Search for the cell housing the specified text and yield its [x, y] center coordinate. 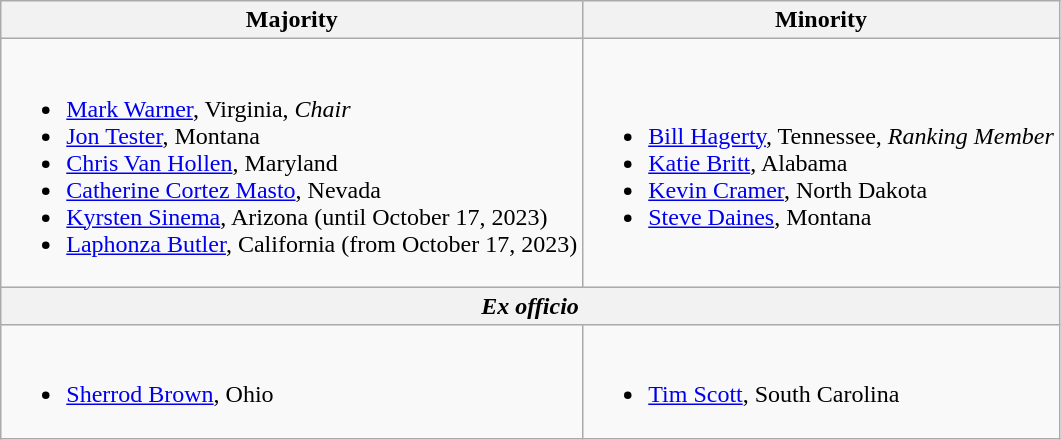
Bill Hagerty, Tennessee, Ranking MemberKatie Britt, AlabamaKevin Cramer, North DakotaSteve Daines, Montana [822, 163]
Ex officio [530, 306]
Sherrod Brown, Ohio [292, 382]
Minority [822, 20]
Tim Scott, South Carolina [822, 382]
Majority [292, 20]
